Scan for the cell matching the given text and deliver its (X, Y) coordinate at center. 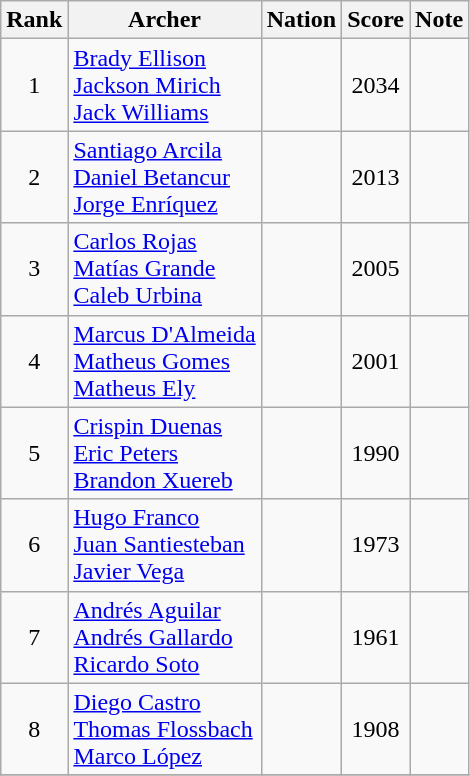
Marcus D'AlmeidaMatheus GomesMatheus Ely (164, 361)
2005 (376, 269)
1973 (376, 545)
Crispin DuenasEric PetersBrandon Xuereb (164, 453)
4 (34, 361)
Rank (34, 20)
1990 (376, 453)
6 (34, 545)
Score (376, 20)
5 (34, 453)
Hugo FrancoJuan SantiestebanJavier Vega (164, 545)
Archer (164, 20)
2013 (376, 177)
Note (440, 20)
2001 (376, 361)
1 (34, 85)
7 (34, 637)
Andrés AguilarAndrés GallardoRicardo Soto (164, 637)
2 (34, 177)
Nation (301, 20)
Diego CastroThomas FlossbachMarco López (164, 729)
3 (34, 269)
Carlos RojasMatías GrandeCaleb Urbina (164, 269)
Santiago ArcilaDaniel BetancurJorge Enríquez (164, 177)
2034 (376, 85)
1908 (376, 729)
8 (34, 729)
1961 (376, 637)
Brady EllisonJackson MirichJack Williams (164, 85)
